Identify which cell holds the provided text, then report its (X, Y) central coordinate. 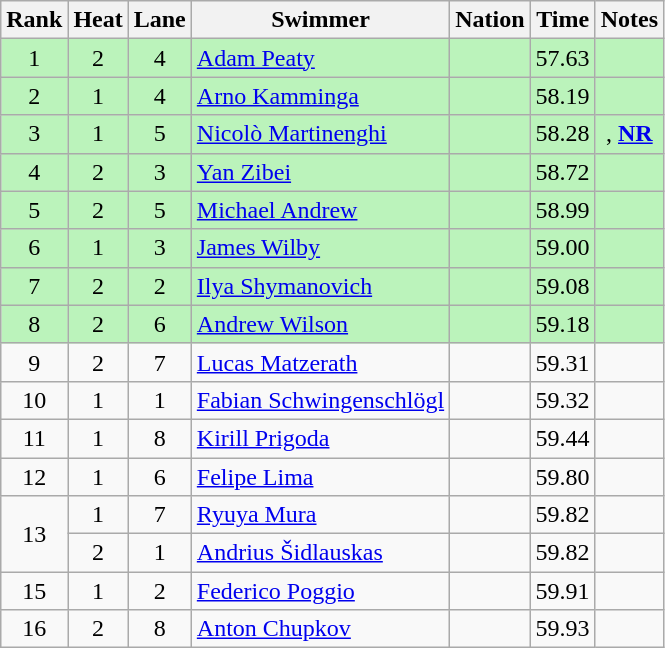
Fabian Schwingenschlögl (320, 400)
58.99 (562, 210)
Notes (629, 20)
11 (34, 438)
59.32 (562, 400)
59.00 (562, 248)
59.31 (562, 362)
Arno Kamminga (320, 96)
Anton Chupkov (320, 629)
Yan Zibei (320, 172)
James Wilby (320, 248)
16 (34, 629)
Ryuya Mura (320, 515)
59.44 (562, 438)
10 (34, 400)
59.80 (562, 477)
Swimmer (320, 20)
12 (34, 477)
58.72 (562, 172)
57.63 (562, 58)
59.08 (562, 286)
Ilya Shymanovich (320, 286)
Lucas Matzerath (320, 362)
58.28 (562, 134)
59.93 (562, 629)
Heat (98, 20)
Federico Poggio (320, 591)
Rank (34, 20)
58.19 (562, 96)
Adam Peaty (320, 58)
Andrius Šidlauskas (320, 553)
Lane (160, 20)
13 (34, 534)
Felipe Lima (320, 477)
Michael Andrew (320, 210)
Nicolò Martinenghi (320, 134)
, NR (629, 134)
Andrew Wilson (320, 324)
15 (34, 591)
9 (34, 362)
59.18 (562, 324)
Nation (490, 20)
59.91 (562, 591)
Kirill Prigoda (320, 438)
Time (562, 20)
